Search for the cell housing the specified text and yield its (x, y) center coordinate. 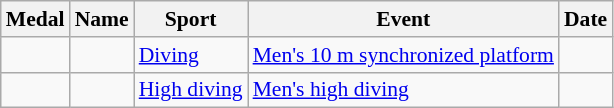
Men's high diving (404, 90)
Date (586, 19)
High diving (191, 90)
Name (102, 19)
Sport (191, 19)
Event (404, 19)
Diving (191, 55)
Medal (36, 19)
Men's 10 m synchronized platform (404, 55)
